Capture the cell that displays the provided text and extract its [x, y] central coordinate. 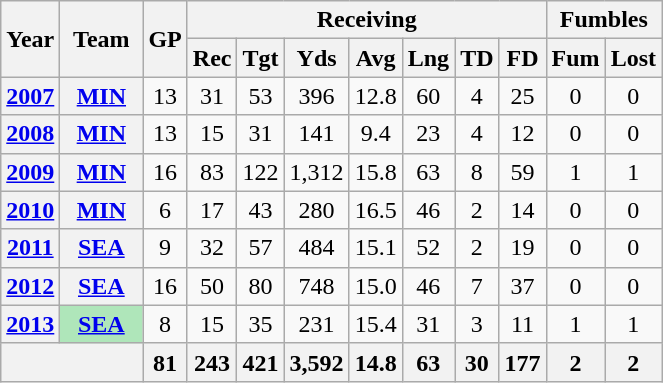
Yds [316, 58]
12 [522, 134]
141 [316, 134]
80 [260, 286]
15.0 [376, 286]
37 [522, 286]
Year [30, 39]
280 [316, 210]
3,592 [316, 362]
17 [212, 210]
32 [212, 248]
177 [522, 362]
83 [212, 172]
Lng [428, 58]
2011 [30, 248]
GP [165, 39]
81 [165, 362]
Team [102, 39]
2013 [30, 324]
2009 [30, 172]
243 [212, 362]
16.5 [376, 210]
7 [477, 286]
421 [260, 362]
Lost [633, 58]
19 [522, 248]
30 [477, 362]
484 [316, 248]
35 [260, 324]
396 [316, 96]
12.8 [376, 96]
43 [260, 210]
122 [260, 172]
748 [316, 286]
Tgt [260, 58]
231 [316, 324]
2012 [30, 286]
52 [428, 248]
14.8 [376, 362]
Rec [212, 58]
Avg [376, 58]
14 [522, 210]
2010 [30, 210]
FD [522, 58]
15.8 [376, 172]
15.1 [376, 248]
Fumbles [604, 20]
6 [165, 210]
Fum [576, 58]
3 [477, 324]
2007 [30, 96]
15.4 [376, 324]
25 [522, 96]
23 [428, 134]
11 [522, 324]
2008 [30, 134]
1,312 [316, 172]
60 [428, 96]
TD [477, 58]
9 [165, 248]
59 [522, 172]
9.4 [376, 134]
53 [260, 96]
50 [212, 286]
57 [260, 248]
Receiving [366, 20]
